Determine the (X, Y) coordinate at the center of the cell enclosing the given text.  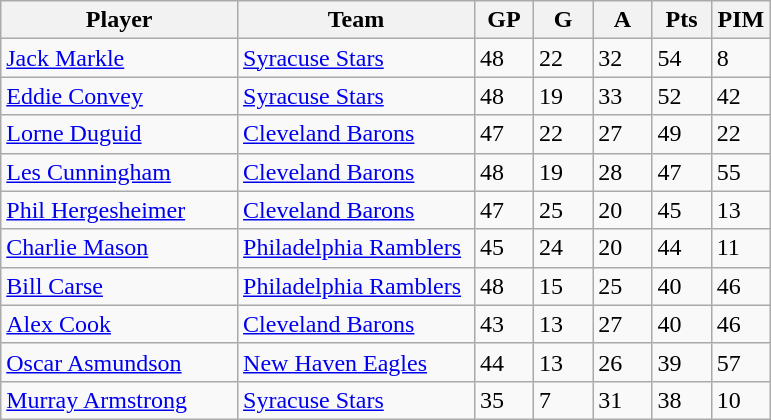
8 (740, 58)
55 (740, 172)
35 (504, 400)
39 (682, 362)
Oscar Asmundson (120, 362)
Pts (682, 20)
10 (740, 400)
49 (682, 134)
7 (564, 400)
Charlie Mason (120, 248)
Eddie Convey (120, 96)
33 (622, 96)
26 (622, 362)
38 (682, 400)
57 (740, 362)
Bill Carse (120, 286)
24 (564, 248)
Alex Cook (120, 324)
32 (622, 58)
Murray Armstrong (120, 400)
15 (564, 286)
42 (740, 96)
Jack Markle (120, 58)
New Haven Eagles (356, 362)
Player (120, 20)
Phil Hergesheimer (120, 210)
31 (622, 400)
54 (682, 58)
43 (504, 324)
A (622, 20)
11 (740, 248)
Lorne Duguid (120, 134)
Les Cunningham (120, 172)
PIM (740, 20)
28 (622, 172)
GP (504, 20)
G (564, 20)
52 (682, 96)
Team (356, 20)
